Scan for the cell matching the given text and deliver its [x, y] coordinate at center. 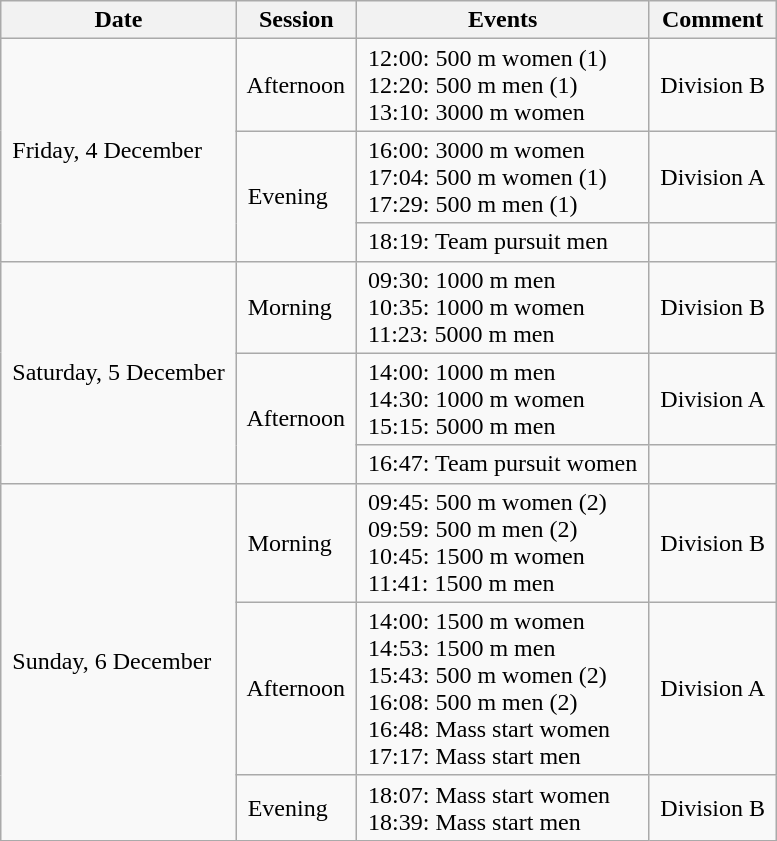
Friday, 4 December [118, 150]
14:00: 1500 m women 14:53: 1500 m men 15:43: 500 m women (2) 16:08: 500 m men (2) 16:48: Mass start women 17:17: Mass start men [503, 688]
18:19: Team pursuit men [503, 242]
12:00: 500 m women (1) 12:20: 500 m men (1) 13:10: 3000 m women [503, 85]
09:30: 1000 m men 10:35: 1000 m women 11:23: 5000 m men [503, 307]
Saturday, 5 December [118, 372]
18:07: Mass start women 18:39: Mass start men [503, 808]
Comment [713, 20]
16:00: 3000 m women 17:04: 500 m women (1) 17:29: 500 m men (1) [503, 177]
16:47: Team pursuit women [503, 464]
Session [296, 20]
09:45: 500 m women (2) 09:59: 500 m men (2) 10:45: 1500 m women 11:41: 1500 m men [503, 542]
Date [118, 20]
Sunday, 6 December [118, 662]
14:00: 1000 m men 14:30: 1000 m women 15:15: 5000 m men [503, 399]
Events [503, 20]
